Extract the (x, y) coordinate from the center of the cell holding the provided text.  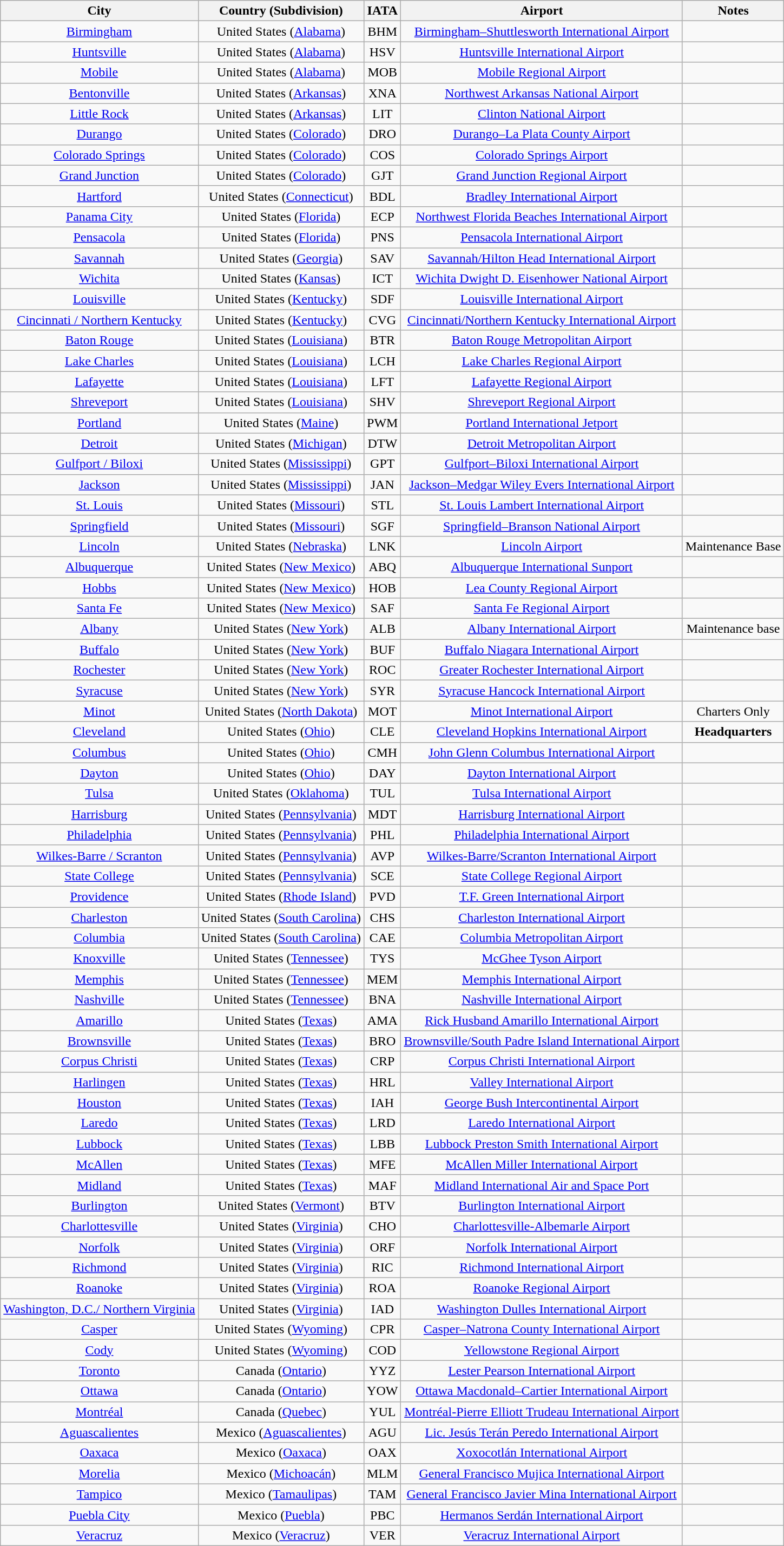
SDF (383, 299)
Nashville (100, 1000)
Maintenance Base (733, 546)
United States (Michigan) (281, 443)
Gulfport–Biloxi International Airport (542, 464)
YUL (383, 1412)
CAE (383, 938)
IAH (383, 1103)
Canada (Quebec) (281, 1412)
Albany (100, 629)
Knoxville (100, 959)
DAY (383, 773)
United States (Vermont) (281, 1206)
MOT (383, 711)
MLM (383, 1473)
STL (383, 505)
Norfolk (100, 1247)
Lubbock (100, 1144)
YOW (383, 1391)
MOB (383, 73)
McGhee Tyson Airport (542, 959)
Albuquerque International Sunport (542, 567)
DTW (383, 443)
Panama City (100, 217)
Memphis International Airport (542, 979)
ABQ (383, 567)
Puebla City (100, 1515)
SGF (383, 526)
Detroit (100, 443)
BUF (383, 650)
Charters Only (733, 711)
Pensacola (100, 237)
Cincinnati / Northern Kentucky (100, 320)
LNK (383, 546)
SYR (383, 691)
ROC (383, 670)
Wilkes-Barre / Scranton (100, 855)
CHS (383, 918)
Oaxaca (100, 1453)
Cleveland (100, 732)
Philadelphia (100, 835)
MFE (383, 1164)
Tulsa (100, 794)
CVG (383, 320)
BTV (383, 1206)
Savannah (100, 258)
CMH (383, 752)
United States (Maine) (281, 423)
Jackson–Medgar Wiley Evers International Airport (542, 484)
Syracuse (100, 691)
Richmond (100, 1268)
United States (Connecticut) (281, 196)
Headquarters (733, 732)
General Francisco Mujica International Airport (542, 1473)
LRD (383, 1123)
Montréal-Pierre Elliott Trudeau International Airport (542, 1412)
Dayton (100, 773)
State College (100, 876)
BRO (383, 1041)
ECP (383, 217)
Lafayette (100, 382)
Midland International Air and Space Port (542, 1185)
Cincinnati/Northern Kentucky International Airport (542, 320)
Colorado Springs Airport (542, 155)
Buffalo Niagara International Airport (542, 650)
Washington, D.C./ Northern Virginia (100, 1309)
LFT (383, 382)
Lubbock Preston Smith International Airport (542, 1144)
MDT (383, 814)
Aguascalientes (100, 1432)
ICT (383, 279)
Mexico (Veracruz) (281, 1535)
Midland (100, 1185)
Springfield (100, 526)
George Bush Intercontinental Airport (542, 1103)
PNS (383, 237)
Philadelphia International Airport (542, 835)
Mexico (Puebla) (281, 1515)
Santa Fe (100, 608)
Portland (100, 423)
Albuquerque (100, 567)
BDL (383, 196)
City (100, 11)
United States (Kansas) (281, 279)
GPT (383, 464)
Burlington (100, 1206)
ORF (383, 1247)
Baton Rouge Metropolitan Airport (542, 340)
Hartford (100, 196)
Mexico (Michoacán) (281, 1473)
Lea County Regional Airport (542, 587)
Roanoke (100, 1288)
Pensacola International Airport (542, 237)
Country (Subdivision) (281, 11)
Clinton National Airport (542, 114)
ROA (383, 1288)
Wichita (100, 279)
GJT (383, 175)
Nashville International Airport (542, 1000)
COS (383, 155)
Providence (100, 896)
Durango (100, 134)
ALB (383, 629)
HRL (383, 1082)
SCE (383, 876)
McAllen (100, 1164)
Hobbs (100, 587)
Wichita Dwight D. Eisenhower National Airport (542, 279)
Buffalo (100, 650)
CRP (383, 1062)
Lake Charles (100, 361)
MEM (383, 979)
COD (383, 1350)
JAN (383, 484)
Lester Pearson International Airport (542, 1371)
Huntsville International Airport (542, 52)
Rochester (100, 670)
CHO (383, 1226)
Grand Junction Regional Airport (542, 175)
PBC (383, 1515)
Memphis (100, 979)
Roanoke Regional Airport (542, 1288)
TAM (383, 1494)
Albany International Airport (542, 629)
SAF (383, 608)
PVD (383, 896)
Colorado Springs (100, 155)
MAF (383, 1185)
Birmingham–Shuttlesworth International Airport (542, 31)
Tampico (100, 1494)
Minot (100, 711)
St. Louis (100, 505)
United States (Oklahoma) (281, 794)
Columbia (100, 938)
Syracuse Hancock International Airport (542, 691)
LCH (383, 361)
Cody (100, 1350)
Cleveland Hopkins International Airport (542, 732)
SAV (383, 258)
Harrisburg International Airport (542, 814)
Greater Rochester International Airport (542, 670)
Ottawa Macdonald–Cartier International Airport (542, 1391)
YYZ (383, 1371)
LIT (383, 114)
Mexico (Aguascalientes) (281, 1432)
T.F. Green International Airport (542, 896)
Airport (542, 11)
SHV (383, 402)
Notes (733, 11)
VER (383, 1535)
Savannah/Hilton Head International Airport (542, 258)
Gulfport / Biloxi (100, 464)
Laredo (100, 1123)
Harrisburg (100, 814)
Burlington International Airport (542, 1206)
TYS (383, 959)
Norfolk International Airport (542, 1247)
Charlottesville (100, 1226)
Charlottesville-Albemarle Airport (542, 1226)
Xoxocotlán International Airport (542, 1453)
Hermanos Serdán International Airport (542, 1515)
IAD (383, 1309)
DRO (383, 134)
OAX (383, 1453)
AMA (383, 1020)
Lic. Jesús Terán Peredo International Airport (542, 1432)
Santa Fe Regional Airport (542, 608)
Mobile (100, 73)
Harlingen (100, 1082)
BHM (383, 31)
Corpus Christi (100, 1062)
Morelia (100, 1473)
Detroit Metropolitan Airport (542, 443)
Washington Dulles International Airport (542, 1309)
Veracruz (100, 1535)
AVP (383, 855)
CPR (383, 1329)
Bradley International Airport (542, 196)
Lafayette Regional Airport (542, 382)
Grand Junction (100, 175)
Lake Charles Regional Airport (542, 361)
St. Louis Lambert International Airport (542, 505)
Richmond International Airport (542, 1268)
Corpus Christi International Airport (542, 1062)
Valley International Airport (542, 1082)
Tulsa International Airport (542, 794)
United States (Rhode Island) (281, 896)
Mexico (Oaxaca) (281, 1453)
Lincoln (100, 546)
Ottawa (100, 1391)
Springfield–Branson National Airport (542, 526)
LBB (383, 1144)
Little Rock (100, 114)
Durango–La Plata County Airport (542, 134)
John Glenn Columbus International Airport (542, 752)
Louisville (100, 299)
Baton Rouge (100, 340)
Minot International Airport (542, 711)
CLE (383, 732)
Toronto (100, 1371)
Maintenance base (733, 629)
Brownsville/South Padre Island International Airport (542, 1041)
Casper (100, 1329)
Birmingham (100, 31)
Mexico (Tamaulipas) (281, 1494)
Portland International Jetport (542, 423)
United States (North Dakota) (281, 711)
BTR (383, 340)
Amarillo (100, 1020)
Charleston (100, 918)
XNA (383, 93)
Bentonville (100, 93)
Casper–Natrona County International Airport (542, 1329)
Northwest Florida Beaches International Airport (542, 217)
Dayton International Airport (542, 773)
Wilkes-Barre/Scranton International Airport (542, 855)
Charleston International Airport (542, 918)
AGU (383, 1432)
PWM (383, 423)
United States (Georgia) (281, 258)
HOB (383, 587)
Shreveport Regional Airport (542, 402)
HSV (383, 52)
TUL (383, 794)
Shreveport (100, 402)
Rick Husband Amarillo International Airport (542, 1020)
IATA (383, 11)
PHL (383, 835)
Lincoln Airport (542, 546)
McAllen Miller International Airport (542, 1164)
Brownsville (100, 1041)
United States (Nebraska) (281, 546)
General Francisco Javier Mina International Airport (542, 1494)
Columbus (100, 752)
Montréal (100, 1412)
Houston (100, 1103)
Mobile Regional Airport (542, 73)
Northwest Arkansas National Airport (542, 93)
Veracruz International Airport (542, 1535)
Jackson (100, 484)
Yellowstone Regional Airport (542, 1350)
Laredo International Airport (542, 1123)
BNA (383, 1000)
State College Regional Airport (542, 876)
Louisville International Airport (542, 299)
Columbia Metropolitan Airport (542, 938)
Huntsville (100, 52)
RIC (383, 1268)
